Search for the cell housing the specified text and yield its [X, Y] center coordinate. 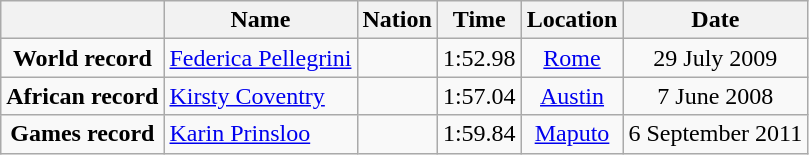
29 July 2009 [716, 58]
6 September 2011 [716, 134]
Location [572, 20]
1:59.84 [479, 134]
African record [82, 96]
Federica Pellegrini [260, 58]
Nation [397, 20]
Kirsty Coventry [260, 96]
Name [260, 20]
7 June 2008 [716, 96]
Date [716, 20]
Games record [82, 134]
Rome [572, 58]
1:52.98 [479, 58]
1:57.04 [479, 96]
World record [82, 58]
Time [479, 20]
Maputo [572, 134]
Karin Prinsloo [260, 134]
Austin [572, 96]
